Output the (X, Y) coordinate of the center of the cell containing the given text.  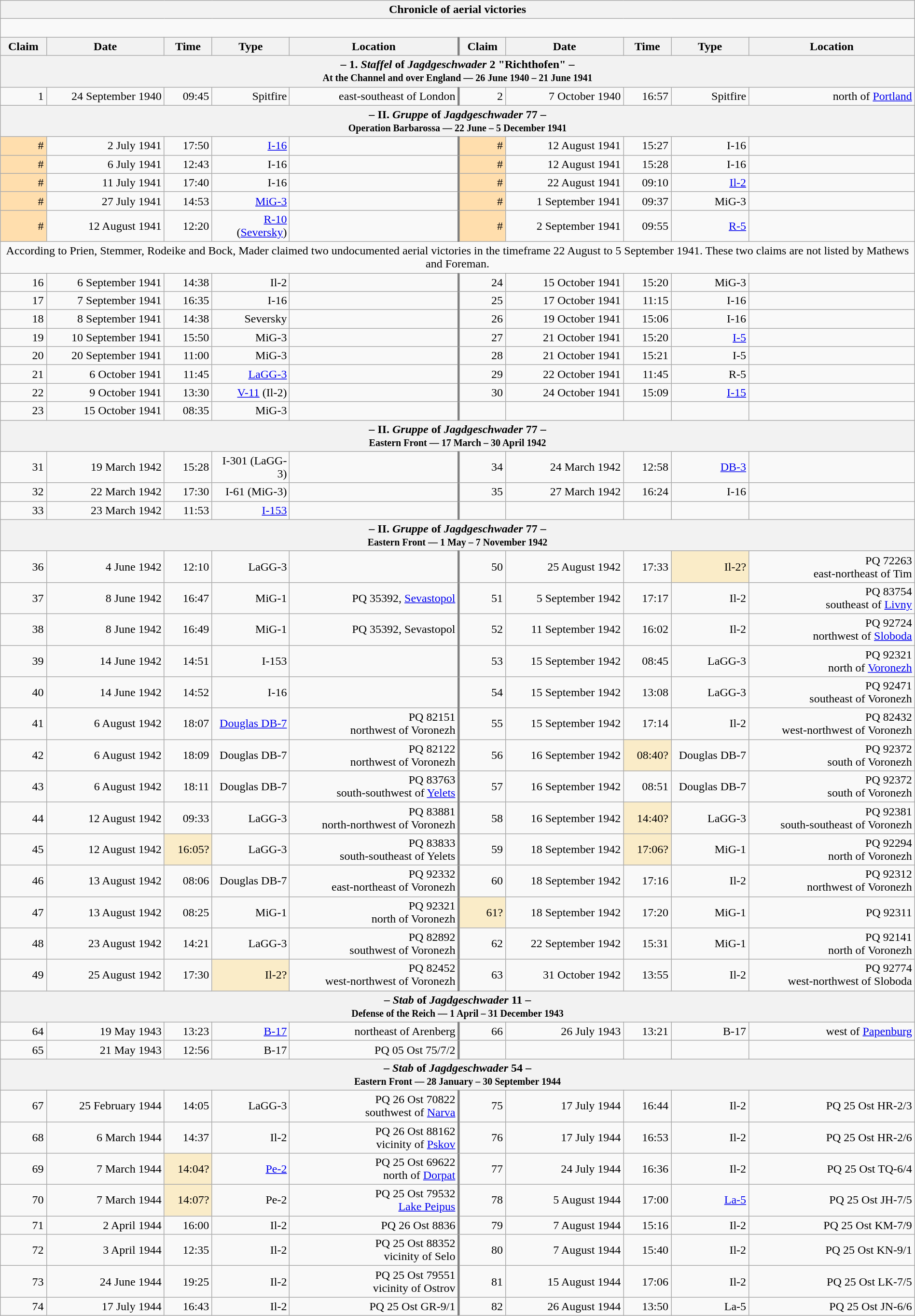
2 July 1941 (105, 146)
16:24 (648, 492)
12:43 (188, 164)
PQ 92332 east-northeast of Voronezh (374, 881)
11:00 (188, 356)
16 (23, 282)
66 (482, 1031)
17:06? (648, 850)
16:49 (188, 630)
49 (23, 975)
50 (482, 567)
17:14 (648, 724)
17 (23, 301)
PQ 25 Ost HR-2/6 (832, 1137)
1 September 1941 (565, 201)
20 (23, 356)
V-11 (Il-2) (251, 392)
33 (23, 510)
I-15 (710, 392)
I-61 (MiG-3) (251, 492)
1 (23, 96)
64 (23, 1031)
PQ 72263 east-northeast of Tim (832, 567)
57 (482, 787)
68 (23, 1137)
12:10 (188, 567)
12:56 (188, 1050)
15:16 (648, 1225)
46 (23, 881)
36 (23, 567)
24 October 1941 (565, 392)
44 (23, 818)
75 (482, 1106)
69 (23, 1169)
PQ 25 Ost 79551vicinity of Ostrov (374, 1281)
PQ 26 Ost 88162vicinity of Pskov (374, 1137)
13:30 (188, 392)
27 March 1942 (565, 492)
14:04? (188, 1169)
09:33 (188, 818)
16:57 (648, 96)
37 (23, 598)
20 September 1941 (105, 356)
25 February 1944 (105, 1106)
PQ 25 Ost 69622north of Dorpat (374, 1169)
2 (482, 96)
30 (482, 392)
13:23 (188, 1031)
67 (23, 1106)
80 (482, 1250)
77 (482, 1169)
22 March 1942 (105, 492)
17:50 (188, 146)
09:10 (648, 182)
5 August 1944 (565, 1200)
59 (482, 850)
13:50 (648, 1306)
19 (23, 337)
11:15 (648, 301)
PQ 25 Ost KM-7/9 (832, 1225)
39 (23, 660)
PQ 25 Ost JH-7/5 (832, 1200)
14:37 (188, 1137)
22 September 1942 (565, 943)
11 September 1942 (565, 630)
14:40? (648, 818)
PQ 92294 north of Voronezh (832, 850)
14:05 (188, 1106)
2 September 1941 (565, 226)
76 (482, 1137)
10 September 1941 (105, 337)
16:02 (648, 630)
18 (23, 319)
– II. Gruppe of Jagdgeschwader 77 –Eastern Front — 1 May – 7 November 1942 (457, 535)
PQ 25 Ost JN-6/6 (832, 1306)
55 (482, 724)
PQ 92312 northwest of Voronezh (832, 881)
16:35 (188, 301)
22 October 1941 (565, 374)
PQ 25 Ost GR-9/1 (374, 1306)
15 August 1944 (565, 1281)
18:09 (188, 755)
PQ 83763 south-southwest of Yelets (374, 787)
26 (482, 319)
29 (482, 374)
26 July 1943 (565, 1031)
28 (482, 356)
PQ 92774 west-northwest of Sloboda (832, 975)
31 October 1942 (565, 975)
15:40 (648, 1250)
63 (482, 975)
78 (482, 1200)
17:06 (648, 1281)
18:07 (188, 724)
12:35 (188, 1250)
58 (482, 818)
43 (23, 787)
PQ 82122 northwest of Voronezh (374, 755)
82 (482, 1306)
19 October 1941 (565, 319)
– 1. Staffel of Jagdgeschwader 2 "Richthofen" –At the Channel and over England — 26 June 1940 – 21 June 1941 (457, 71)
25 (482, 301)
9 October 1941 (105, 392)
21 May 1943 (105, 1050)
19:25 (188, 1281)
14:53 (188, 201)
47 (23, 912)
08:40? (648, 755)
DB-3 (710, 467)
6 March 1944 (105, 1137)
79 (482, 1225)
09:45 (188, 96)
09:37 (648, 201)
34 (482, 467)
53 (482, 660)
54 (482, 692)
45 (23, 850)
16:43 (188, 1306)
41 (23, 724)
west of Papenburg (832, 1031)
27 (482, 337)
4 June 1942 (105, 567)
7 October 1940 (565, 96)
15:27 (648, 146)
24 September 1940 (105, 96)
08:35 (188, 411)
17:16 (648, 881)
09:55 (648, 226)
Chronicle of aerial victories (457, 10)
48 (23, 943)
– II. Gruppe of Jagdgeschwader 77 –Operation Barbarossa — 22 June – 5 December 1941 (457, 121)
12:58 (648, 467)
19 March 1942 (105, 467)
24 March 1942 (565, 467)
15:50 (188, 337)
11:53 (188, 510)
6 July 1941 (105, 164)
11 July 1941 (105, 182)
18:11 (188, 787)
81 (482, 1281)
6 September 1941 (105, 282)
17:00 (648, 1200)
15:21 (648, 356)
22 August 1941 (565, 182)
12:20 (188, 226)
– Stab of Jagdgeschwader 54 –Eastern Front — 28 January – 30 September 1944 (457, 1075)
PQ 83881 north-northwest of Voronezh (374, 818)
38 (23, 630)
– II. Gruppe of Jagdgeschwader 77 –Eastern Front — 17 March – 30 April 1942 (457, 435)
PQ 25 Ost 79532Lake Peipus (374, 1200)
PQ 83754 southeast of Livny (832, 598)
15:09 (648, 392)
PQ 92724 northwest of Sloboda (832, 630)
40 (23, 692)
19 May 1943 (105, 1031)
62 (482, 943)
5 September 1942 (565, 598)
22 (23, 392)
PQ 25 Ost KN-9/1 (832, 1250)
17:33 (648, 567)
PQ 92311 (832, 912)
PQ 92381 south-southeast of Voronezh (832, 818)
16:53 (648, 1137)
PQ 92471 southeast of Voronezh (832, 692)
32 (23, 492)
17:40 (188, 182)
24 (482, 282)
73 (23, 1281)
23 August 1942 (105, 943)
16:00 (188, 1225)
8 September 1941 (105, 319)
74 (23, 1306)
– Stab of Jagdgeschwader 11 –Defense of the Reich — 1 April – 31 December 1943 (457, 1006)
PQ 25 Ost 88352vicinity of Selo (374, 1250)
16:05? (188, 850)
08:25 (188, 912)
14:52 (188, 692)
6 October 1941 (105, 374)
65 (23, 1050)
27 July 1941 (105, 201)
2 April 1944 (105, 1225)
PQ 82452 west-northwest of Voronezh (374, 975)
PQ 82151 northwest of Voronezh (374, 724)
PQ 26 Ost 70822 southwest of Narva (374, 1106)
24 July 1944 (565, 1169)
17:17 (648, 598)
15:06 (648, 319)
16:44 (648, 1106)
51 (482, 598)
PQ 82432 west-northwest of Voronezh (832, 724)
26 August 1944 (565, 1306)
42 (23, 755)
21 (23, 374)
PQ 83833 south-southeast of Yelets (374, 850)
R-10 (Seversky) (251, 226)
PQ 25 Ost LK-7/5 (832, 1281)
PQ 92141 north of Voronezh (832, 943)
Seversky (251, 319)
61? (482, 912)
16:47 (188, 598)
PQ 82892 southwest of Voronezh (374, 943)
23 (23, 411)
13:21 (648, 1031)
PQ 25 Ost HR-2/3 (832, 1106)
72 (23, 1250)
northeast of Arenberg (374, 1031)
17 October 1941 (565, 301)
08:06 (188, 881)
56 (482, 755)
13:55 (648, 975)
60 (482, 881)
7 September 1941 (105, 301)
71 (23, 1225)
PQ 05 Ost 75/7/2 (374, 1050)
15:31 (648, 943)
14:07? (188, 1200)
08:45 (648, 660)
I-301 (LaGG-3) (251, 467)
13:08 (648, 692)
PQ 25 Ost TQ-6/4 (832, 1169)
east-southeast of London (374, 96)
north of Portland (832, 96)
16:36 (648, 1169)
35 (482, 492)
52 (482, 630)
24 June 1944 (105, 1281)
17:20 (648, 912)
23 March 1942 (105, 510)
3 April 1944 (105, 1250)
70 (23, 1200)
14:51 (188, 660)
08:51 (648, 787)
PQ 26 Ost 8836 (374, 1225)
14:21 (188, 943)
31 (23, 467)
